Locate the cell with the specified text and output its (x, y) center coordinate. 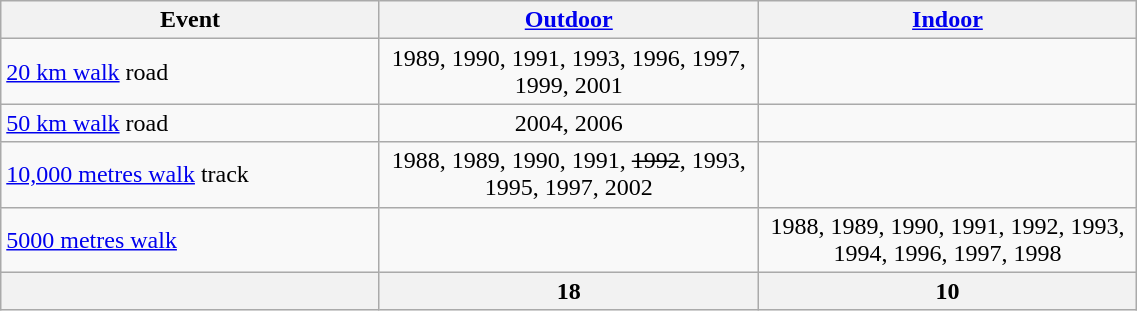
18 (568, 291)
Event (190, 20)
1989, 1990, 1991, 1993, 1996, 1997, 1999, 2001 (568, 72)
10,000 metres walk track (190, 174)
2004, 2006 (568, 123)
50 km walk road (190, 123)
20 km walk road (190, 72)
1988, 1989, 1990, 1991, 1992, 1993, 1994, 1996, 1997, 1998 (948, 240)
Outdoor (568, 20)
10 (948, 291)
Indoor (948, 20)
5000 metres walk (190, 240)
1988, 1989, 1990, 1991, 1992, 1993, 1995, 1997, 2002 (568, 174)
